Identify which cell holds the provided text, then report its [X, Y] central coordinate. 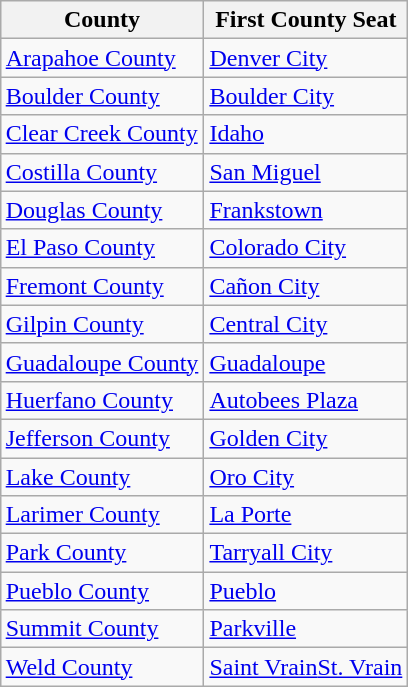
Arapahoe County [102, 58]
El Paso County [102, 248]
Central City [306, 324]
Oro City [306, 477]
Huerfano County [102, 400]
Cañon City [306, 286]
Clear Creek County [102, 134]
Costilla County [102, 172]
Idaho [306, 134]
Colorado City [306, 248]
Larimer County [102, 515]
Park County [102, 553]
Frankstown [306, 210]
Summit County [102, 629]
Jefferson County [102, 438]
Lake County [102, 477]
La Porte [306, 515]
Boulder City [306, 96]
Golden City [306, 438]
Weld County [102, 667]
Boulder County [102, 96]
Gilpin County [102, 324]
Guadaloupe County [102, 362]
Pueblo County [102, 591]
Tarryall City [306, 553]
Douglas County [102, 210]
Pueblo [306, 591]
Denver City [306, 58]
County [102, 20]
Guadaloupe [306, 362]
First County Seat [306, 20]
Parkville [306, 629]
Autobees Plaza [306, 400]
San Miguel [306, 172]
Fremont County [102, 286]
Saint VrainSt. Vrain [306, 667]
